Locate the cell with the specified text and output its (x, y) center coordinate. 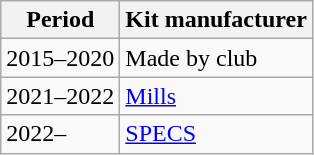
2022– (60, 134)
Made by club (216, 58)
Period (60, 20)
2015–2020 (60, 58)
Mills (216, 96)
2021–2022 (60, 96)
Kit manufacturer (216, 20)
SPECS (216, 134)
